Return [X, Y] of the center of cell containing provided text 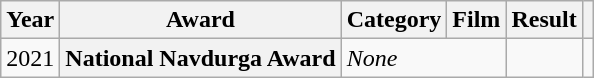
Award [200, 20]
Result [544, 20]
2021 [30, 58]
None [424, 58]
Film [476, 20]
Category [394, 20]
National Navdurga Award [200, 58]
Year [30, 20]
